Provide the [x, y] coordinate of the cell's center where the given text is located.  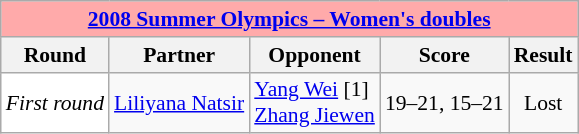
Score [444, 55]
Liliyana Natsir [179, 102]
Round [55, 55]
19–21, 15–21 [444, 102]
2008 Summer Olympics – Women's doubles [290, 19]
Yang Wei [1] Zhang Jiewen [314, 102]
Result [544, 55]
Partner [179, 55]
First round [55, 102]
Opponent [314, 55]
Lost [544, 102]
